Pinpoint the cell where the given text exists, returning its (x, y) midpoint coordinate. 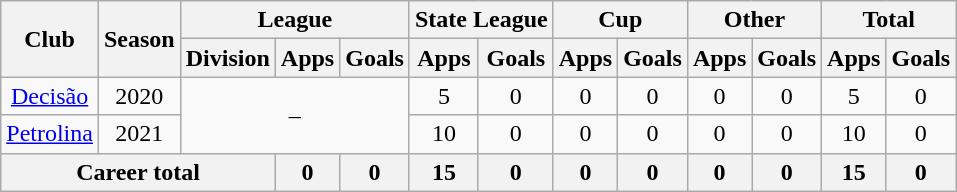
Other (754, 20)
Season (139, 39)
Decisão (50, 96)
Club (50, 39)
League (294, 20)
Petrolina (50, 134)
– (294, 115)
2021 (139, 134)
Total (889, 20)
State League (481, 20)
Career total (138, 172)
2020 (139, 96)
Cup (620, 20)
Division (228, 58)
